Detect which cell encompasses the target text, then output its (x, y) center coordinate. 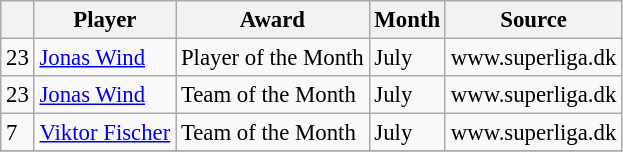
Source (533, 20)
7 (18, 133)
Player (104, 20)
Player of the Month (272, 58)
Month (407, 20)
Award (272, 20)
Viktor Fischer (104, 133)
